Output the (X, Y) coordinate of the center of the cell containing the given text.  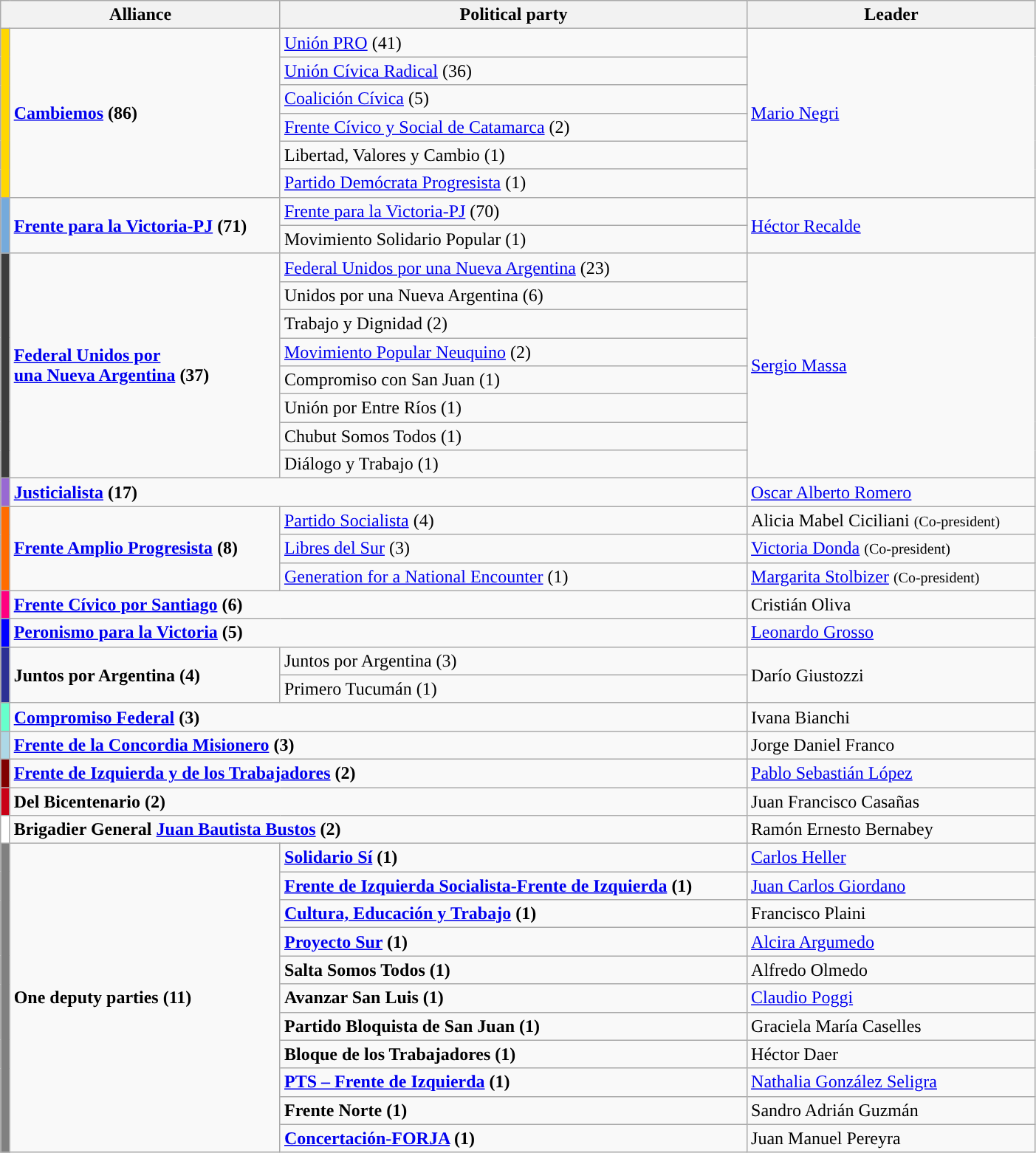
Juan Francisco Casañas (892, 801)
Juan Manuel Pereyra (892, 1138)
Frente Cívico y Social de Catamarca (2) (513, 127)
Frente para la Victoria-PJ (71) (145, 225)
Peronismo para la Victoria (5) (378, 633)
Salta Somos Todos (1) (513, 970)
Libres del Sur (3) (513, 548)
Alliance (140, 15)
Concertación-FORJA (1) (513, 1138)
Juan Carlos Giordano (892, 886)
Sergio Massa (892, 365)
Libertad, Valores y Cambio (1) (513, 155)
Avanzar San Luis (1) (513, 998)
Juntos por Argentina (3) (513, 661)
Cambiemos (86) (145, 113)
Frente de Izquierda y de los Trabajadores (2) (378, 773)
Brigadier General Juan Bautista Bustos (2) (378, 830)
Héctor Daer (892, 1054)
Frente de la Concordia Misionero (3) (378, 745)
Proyecto Sur (1) (513, 942)
Compromiso Federal (3) (378, 717)
PTS – Frente de Izquierda (1) (513, 1082)
Oscar Alberto Romero (892, 492)
Partido Socialista (4) (513, 520)
Federal Unidos por una Nueva Argentina (23) (513, 267)
Sandro Adrián Guzmán (892, 1110)
Francisco Plaini (892, 914)
Chubut Somos Todos (1) (513, 436)
Federal Unidos poruna Nueva Argentina (37) (145, 365)
Leonardo Grosso (892, 633)
Ivana Bianchi (892, 717)
Graciela María Caselles (892, 1026)
Alfredo Olmedo (892, 970)
Alicia Mabel Ciciliani (Co-president) (892, 520)
Claudio Poggi (892, 998)
Frente Amplio Progresista (8) (145, 548)
Diálogo y Trabajo (1) (513, 464)
Solidario Sí (1) (513, 858)
Cristián Oliva (892, 605)
Political party (513, 15)
Jorge Daniel Franco (892, 745)
Justicialista (17) (378, 492)
Mario Negri (892, 113)
Nathalia González Seligra (892, 1082)
Movimiento Solidario Popular (1) (513, 239)
Carlos Heller (892, 858)
Del Bicentenario (2) (378, 801)
One deputy parties (11) (145, 998)
Pablo Sebastián López (892, 773)
Generation for a National Encounter (1) (513, 576)
Unidos por una Nueva Argentina (6) (513, 295)
Unión Cívica Radical (36) (513, 71)
Unión PRO (41) (513, 43)
Coalición Cívica (5) (513, 99)
Cultura, Educación y Trabajo (1) (513, 914)
Unión por Entre Ríos (1) (513, 408)
Frente para la Victoria-PJ (70) (513, 211)
Frente Norte (1) (513, 1110)
Margarita Stolbizer (Co-president) (892, 576)
Partido Bloquista de San Juan (1) (513, 1026)
Frente Cívico por Santiago (6) (378, 605)
Juntos por Argentina (4) (145, 675)
Movimiento Popular Neuquino (2) (513, 352)
Primero Tucumán (1) (513, 689)
Darío Giustozzi (892, 675)
Partido Demócrata Progresista (1) (513, 183)
Victoria Donda (Co-president) (892, 548)
Héctor Recalde (892, 225)
Trabajo y Dignidad (2) (513, 323)
Ramón Ernesto Bernabey (892, 830)
Frente de Izquierda Socialista-Frente de Izquierda (1) (513, 886)
Bloque de los Trabajadores (1) (513, 1054)
Compromiso con San Juan (1) (513, 380)
Alcira Argumedo (892, 942)
Leader (892, 15)
